Search for the cell housing the specified text and yield its [X, Y] center coordinate. 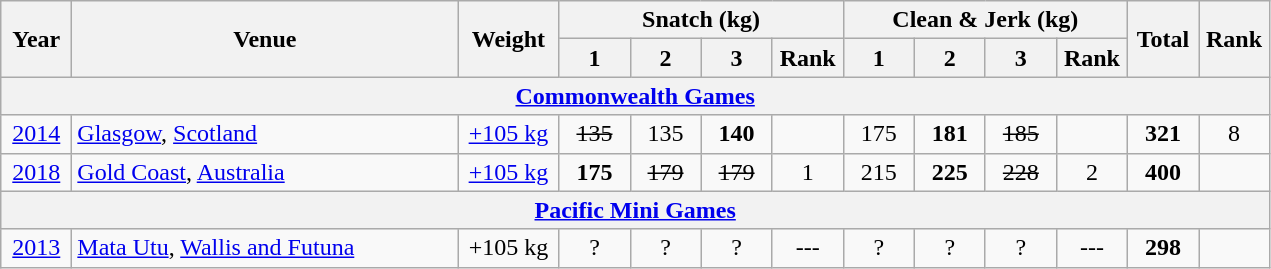
Pacific Mini Games [636, 210]
321 [1162, 134]
2018 [36, 172]
140 [736, 134]
185 [1020, 134]
Year [36, 39]
2013 [36, 248]
225 [950, 172]
Venue [265, 39]
Mata Utu, Wallis and Futuna [265, 248]
Clean & Jerk (kg) [985, 20]
Commonwealth Games [636, 96]
181 [950, 134]
228 [1020, 172]
Snatch (kg) [701, 20]
298 [1162, 248]
400 [1162, 172]
215 [878, 172]
Weight [508, 39]
8 [1234, 134]
Glasgow, Scotland [265, 134]
2014 [36, 134]
Gold Coast, Australia [265, 172]
Total [1162, 39]
